Detect which cell encompasses the target text, then output its [X, Y] center coordinate. 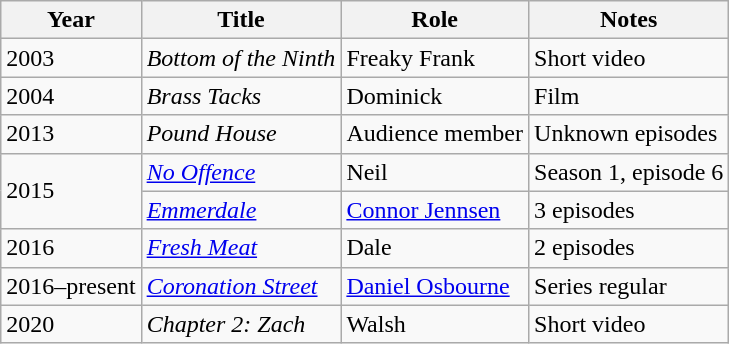
2020 [71, 324]
Role [435, 20]
2004 [71, 96]
Fresh Meat [241, 248]
Coronation Street [241, 286]
2003 [71, 58]
3 episodes [629, 210]
Pound House [241, 134]
2013 [71, 134]
Notes [629, 20]
Chapter 2: Zach [241, 324]
Film [629, 96]
Bottom of the Ninth [241, 58]
2 episodes [629, 248]
Walsh [435, 324]
Unknown episodes [629, 134]
2016–present [71, 286]
2016 [71, 248]
Series regular [629, 286]
No Offence [241, 172]
2015 [71, 191]
Neil [435, 172]
Year [71, 20]
Brass Tacks [241, 96]
Dominick [435, 96]
Season 1, episode 6 [629, 172]
Title [241, 20]
Emmerdale [241, 210]
Dale [435, 248]
Audience member [435, 134]
Daniel Osbourne [435, 286]
Connor Jennsen [435, 210]
Freaky Frank [435, 58]
